Capture the cell that displays the provided text and extract its (X, Y) central coordinate. 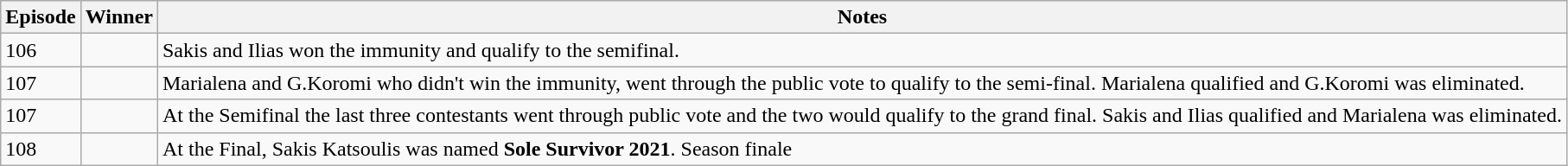
Episode (41, 17)
Winner (119, 17)
108 (41, 149)
Sakis and Ilias won the immunity and qualify to the semifinal. (862, 50)
106 (41, 50)
Notes (862, 17)
At the Final, Sakis Katsoulis was named Sole Survivor 2021. Season finale (862, 149)
